Extract the (X, Y) coordinate from the center of the cell holding the provided text.  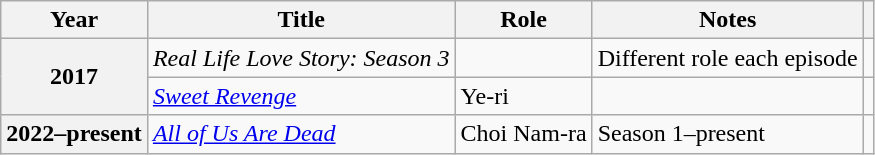
Season 1–present (728, 134)
Different role each episode (728, 58)
Title (301, 20)
2017 (74, 77)
Role (524, 20)
Notes (728, 20)
Year (74, 20)
Sweet Revenge (301, 96)
2022–present (74, 134)
Choi Nam-ra (524, 134)
Ye-ri (524, 96)
Real Life Love Story: Season 3 (301, 58)
All of Us Are Dead (301, 134)
